Identify which cell holds the provided text, then report its [x, y] central coordinate. 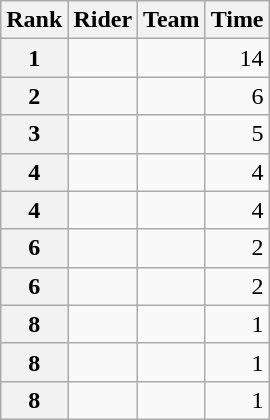
Team [172, 20]
14 [237, 58]
Rank [34, 20]
Rider [103, 20]
Time [237, 20]
3 [34, 134]
5 [237, 134]
